Capture the cell that displays the provided text and extract its (x, y) central coordinate. 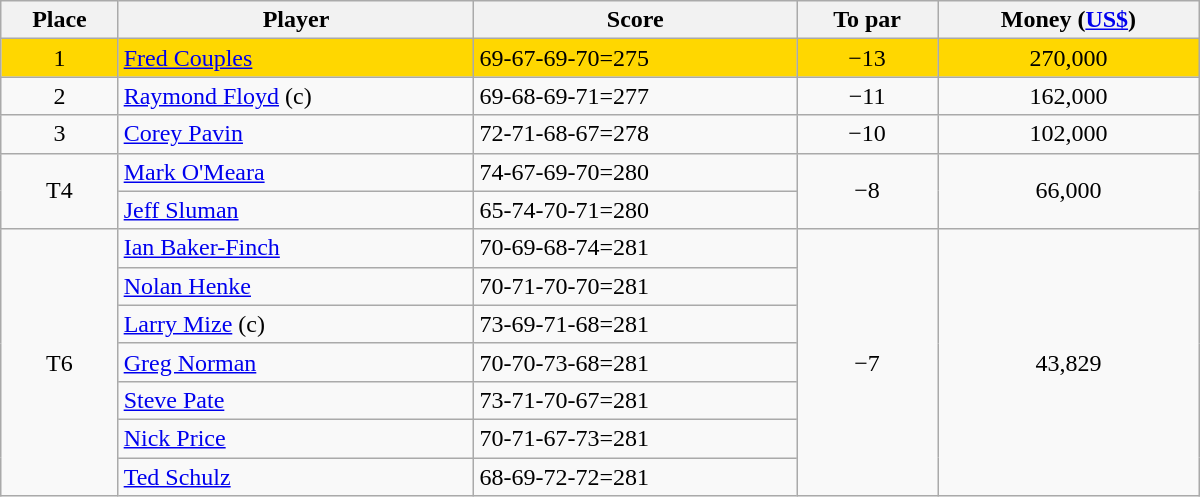
Ted Schulz (296, 477)
Nick Price (296, 438)
74-67-69-70=280 (636, 172)
Money (US$) (1069, 20)
T4 (60, 191)
65-74-70-71=280 (636, 210)
Score (636, 20)
70-71-70-70=281 (636, 286)
Mark O'Meara (296, 172)
Nolan Henke (296, 286)
43,829 (1069, 362)
Ian Baker-Finch (296, 248)
−13 (868, 58)
69-67-69-70=275 (636, 58)
Place (60, 20)
Fred Couples (296, 58)
102,000 (1069, 134)
73-69-71-68=281 (636, 324)
Steve Pate (296, 400)
1 (60, 58)
3 (60, 134)
68-69-72-72=281 (636, 477)
2 (60, 96)
Jeff Sluman (296, 210)
66,000 (1069, 191)
To par (868, 20)
Corey Pavin (296, 134)
70-71-67-73=281 (636, 438)
162,000 (1069, 96)
−7 (868, 362)
Larry Mize (c) (296, 324)
T6 (60, 362)
Raymond Floyd (c) (296, 96)
69-68-69-71=277 (636, 96)
Player (296, 20)
270,000 (1069, 58)
−10 (868, 134)
−11 (868, 96)
72-71-68-67=278 (636, 134)
70-70-73-68=281 (636, 362)
−8 (868, 191)
Greg Norman (296, 362)
70-69-68-74=281 (636, 248)
73-71-70-67=281 (636, 400)
